Search for the cell housing the specified text and yield its (x, y) center coordinate. 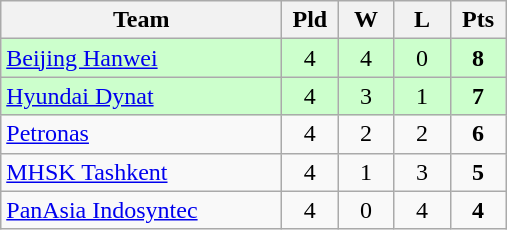
W (366, 20)
Beijing Hanwei (142, 58)
Team (142, 20)
6 (478, 134)
MHSK Tashkent (142, 172)
8 (478, 58)
Hyundai Dynat (142, 96)
7 (478, 96)
Pld (310, 20)
Petronas (142, 134)
PanAsia Indosyntec (142, 210)
5 (478, 172)
L (422, 20)
Pts (478, 20)
